Output the [x, y] coordinate of the center of the cell containing the given text.  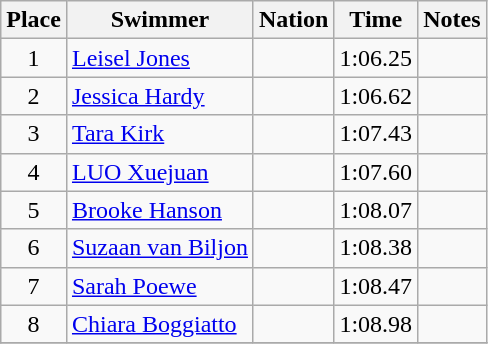
Sarah Poewe [160, 286]
Time [376, 20]
1:06.62 [376, 96]
LUO Xuejuan [160, 172]
1:08.98 [376, 324]
Tara Kirk [160, 134]
7 [34, 286]
1 [34, 58]
1:08.38 [376, 248]
1:06.25 [376, 58]
Notes [452, 20]
5 [34, 210]
1:08.47 [376, 286]
3 [34, 134]
Leisel Jones [160, 58]
1:07.43 [376, 134]
1:07.60 [376, 172]
Swimmer [160, 20]
1:08.07 [376, 210]
Place [34, 20]
2 [34, 96]
Jessica Hardy [160, 96]
Nation [293, 20]
6 [34, 248]
8 [34, 324]
Brooke Hanson [160, 210]
Suzaan van Biljon [160, 248]
Chiara Boggiatto [160, 324]
4 [34, 172]
